Scan for the cell matching the given text and deliver its (X, Y) coordinate at center. 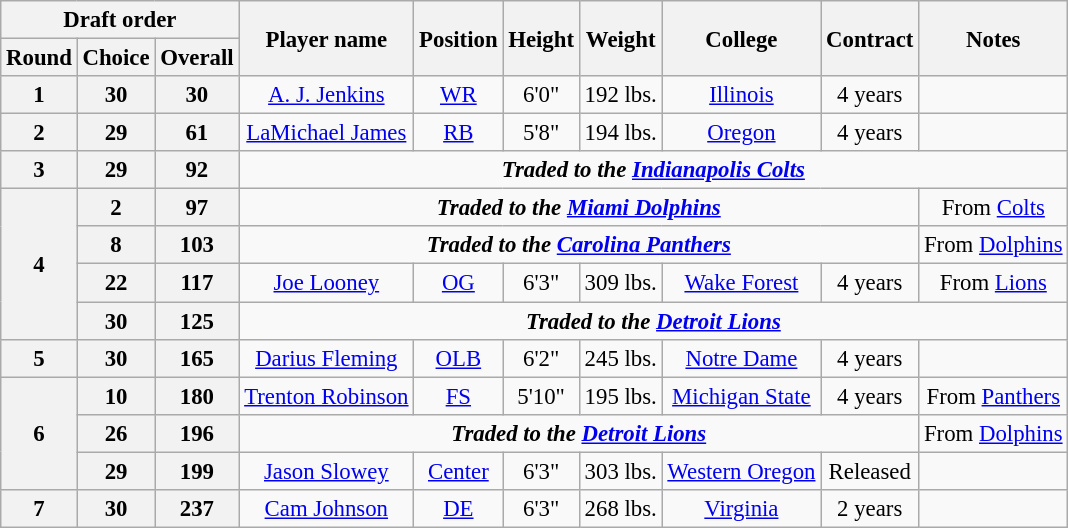
6 (39, 434)
97 (197, 208)
180 (197, 396)
Overall (197, 58)
FS (458, 396)
WR (458, 95)
125 (197, 321)
268 lbs. (620, 509)
5 (39, 358)
Contract (870, 38)
165 (197, 358)
Trenton Robinson (326, 396)
3 (39, 170)
Jason Slowey (326, 471)
61 (197, 133)
10 (116, 396)
Position (458, 38)
From Lions (994, 283)
Oregon (742, 133)
194 lbs. (620, 133)
117 (197, 283)
199 (197, 471)
From Panthers (994, 396)
303 lbs. (620, 471)
Wake Forest (742, 283)
Draft order (120, 20)
Virginia (742, 509)
4 (39, 264)
Round (39, 58)
195 lbs. (620, 396)
6'2" (541, 358)
Released (870, 471)
103 (197, 245)
309 lbs. (620, 283)
5'10" (541, 396)
A. J. Jenkins (326, 95)
8 (116, 245)
196 (197, 433)
RB (458, 133)
Center (458, 471)
Weight (620, 38)
Michigan State (742, 396)
LaMichael James (326, 133)
Darius Fleming (326, 358)
7 (39, 509)
2 years (870, 509)
College (742, 38)
Traded to the Carolina Panthers (579, 245)
Height (541, 38)
Cam Johnson (326, 509)
92 (197, 170)
Notre Dame (742, 358)
Choice (116, 58)
Joe Looney (326, 283)
OG (458, 283)
Traded to the Indianapolis Colts (654, 170)
237 (197, 509)
Illinois (742, 95)
DE (458, 509)
OLB (458, 358)
1 (39, 95)
5'8" (541, 133)
Western Oregon (742, 471)
Notes (994, 38)
26 (116, 433)
22 (116, 283)
245 lbs. (620, 358)
Traded to the Miami Dolphins (579, 208)
Player name (326, 38)
From Colts (994, 208)
192 lbs. (620, 95)
6'0" (541, 95)
